Return the [x, y] coordinate for the center point of the cell that contains the specified text.  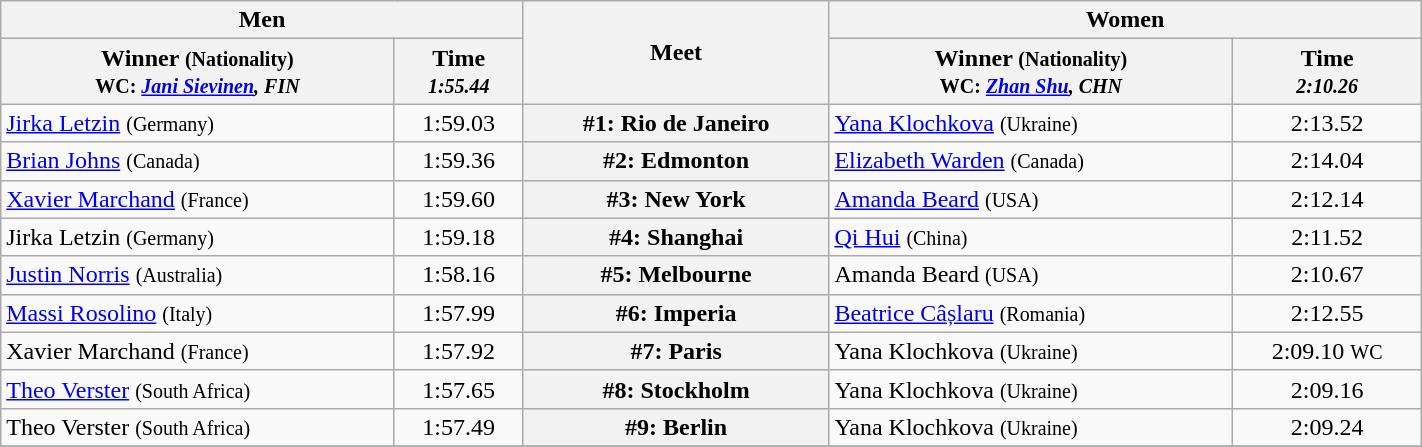
#7: Paris [676, 351]
Massi Rosolino (Italy) [198, 313]
2:11.52 [1327, 237]
2:09.24 [1327, 427]
#5: Melbourne [676, 275]
Men [262, 20]
2:09.16 [1327, 389]
1:57.92 [458, 351]
Women [1125, 20]
Time 1:55.44 [458, 72]
#9: Berlin [676, 427]
#3: New York [676, 199]
2:12.55 [1327, 313]
2:13.52 [1327, 123]
Time 2:10.26 [1327, 72]
1:57.65 [458, 389]
2:14.04 [1327, 161]
2:09.10 WC [1327, 351]
2:12.14 [1327, 199]
1:58.16 [458, 275]
1:57.49 [458, 427]
1:59.18 [458, 237]
1:59.36 [458, 161]
Brian Johns (Canada) [198, 161]
Winner (Nationality) WC: Zhan Shu, CHN [1031, 72]
Qi Hui (China) [1031, 237]
1:59.03 [458, 123]
Justin Norris (Australia) [198, 275]
#1: Rio de Janeiro [676, 123]
Meet [676, 52]
1:59.60 [458, 199]
Elizabeth Warden (Canada) [1031, 161]
Winner (Nationality) WC: Jani Sievinen, FIN [198, 72]
#2: Edmonton [676, 161]
#4: Shanghai [676, 237]
#8: Stockholm [676, 389]
#6: Imperia [676, 313]
Beatrice Câșlaru (Romania) [1031, 313]
1:57.99 [458, 313]
2:10.67 [1327, 275]
